Extract the (X, Y) coordinate from the center of the cell holding the provided text.  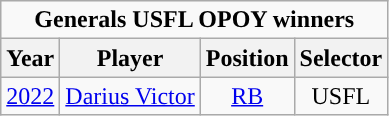
RB (247, 96)
USFL (341, 96)
Position (247, 58)
Generals USFL OPOY winners (194, 20)
Darius Victor (130, 96)
Year (30, 58)
2022 (30, 96)
Selector (341, 58)
Player (130, 58)
